Extract the (X, Y) coordinate from the center of the cell holding the provided text.  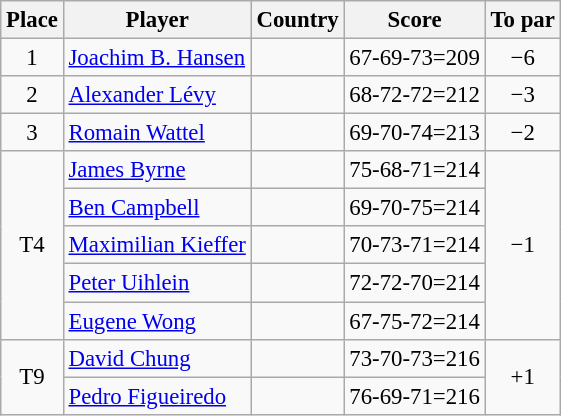
James Byrne (157, 170)
Pedro Figueiredo (157, 396)
Maximilian Kieffer (157, 245)
70-73-71=214 (414, 245)
69-70-74=213 (414, 133)
Joachim B. Hansen (157, 58)
3 (32, 133)
Ben Campbell (157, 208)
Alexander Lévy (157, 95)
73-70-73=216 (414, 358)
Score (414, 20)
76-69-71=216 (414, 396)
1 (32, 58)
72-72-70=214 (414, 283)
Place (32, 20)
2 (32, 95)
67-75-72=214 (414, 321)
David Chung (157, 358)
T9 (32, 376)
67-69-73=209 (414, 58)
−2 (522, 133)
−1 (522, 245)
68-72-72=212 (414, 95)
75-68-71=214 (414, 170)
T4 (32, 245)
Player (157, 20)
+1 (522, 376)
Peter Uihlein (157, 283)
To par (522, 20)
Country (298, 20)
Romain Wattel (157, 133)
−6 (522, 58)
Eugene Wong (157, 321)
−3 (522, 95)
69-70-75=214 (414, 208)
